Return the [X, Y] coordinate for the center point of the cell that contains the specified text.  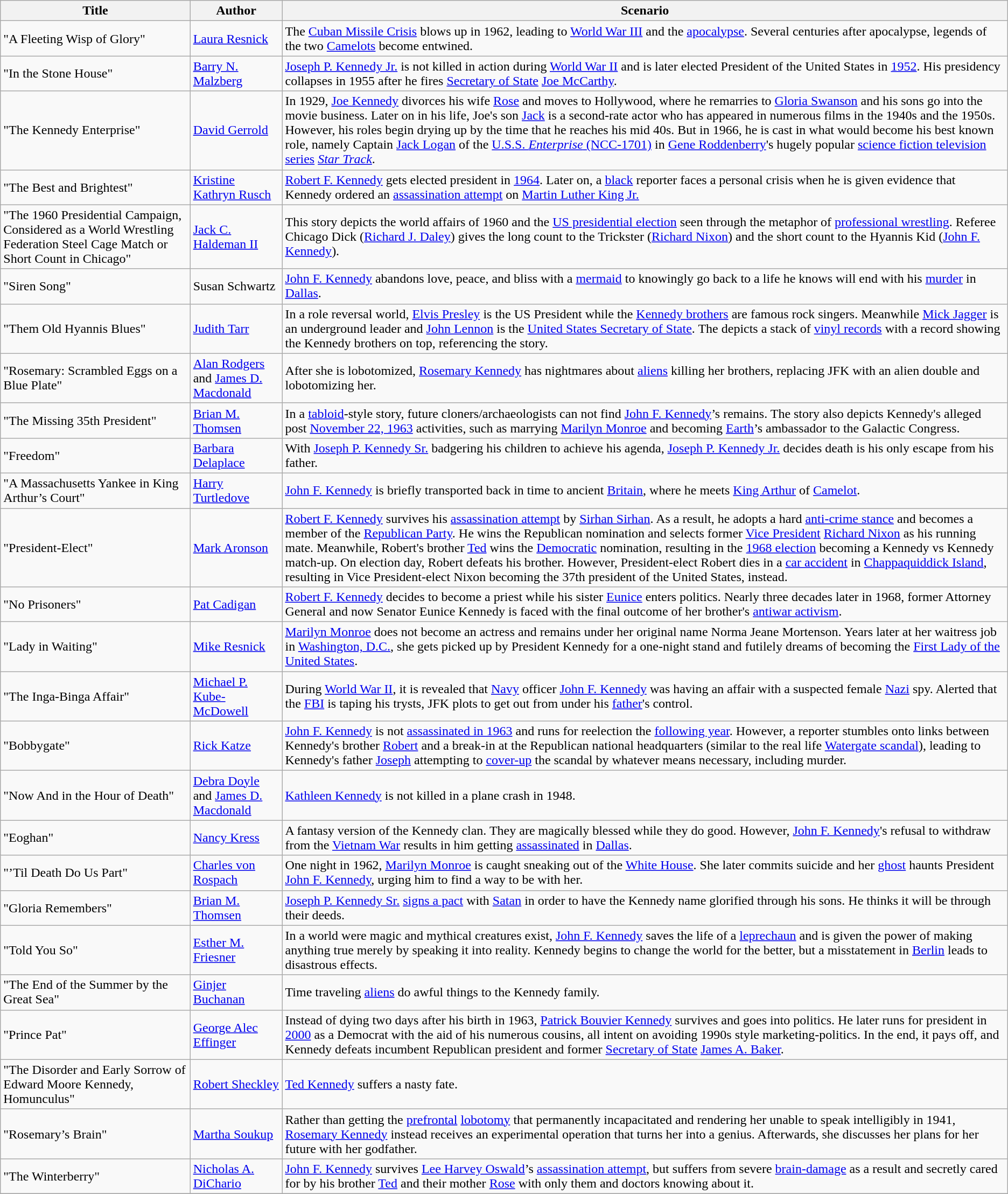
"The Winterberry" [95, 1176]
"Them Old Hyannis Blues" [95, 329]
"The Best and Brightest" [95, 187]
"A Massachusetts Yankee in King Arthur’s Court" [95, 490]
Alan Rodgers and James D. Macdonald [236, 378]
"Siren Song" [95, 287]
"The Missing 35th President" [95, 420]
Susan Schwartz [236, 287]
"’Til Death Do Us Part" [95, 872]
"The Inga-Binga Affair" [95, 696]
Charles von Rospach [236, 872]
Author [236, 11]
Time traveling aliens do awful things to the Kennedy family. [645, 992]
Pat Cadigan [236, 604]
Harry Turtledove [236, 490]
"Gloria Remembers" [95, 908]
"Freedom" [95, 456]
Debra Doyle and James D. Macdonald [236, 795]
"President-Elect" [95, 548]
Esther M. Friesner [236, 950]
Ted Kennedy suffers a nasty fate. [645, 1084]
Laura Resnick [236, 39]
Rick Katze [236, 746]
After she is lobotomized, Rosemary Kennedy has nightmares about aliens killing her brothers, replacing JFK with an alien double and lobotomizing her. [645, 378]
"The 1960 Presidential Campaign, Considered as a World Wrestling Federation Steel Cage Match or Short Count in Chicago" [95, 237]
George Alec Effinger [236, 1035]
Martha Soukup [236, 1134]
"Now And in the Hour of Death" [95, 795]
Nancy Kress [236, 838]
Title [95, 11]
"The End of the Summer by the Great Sea" [95, 992]
Jack C. Haldeman II [236, 237]
"Eoghan" [95, 838]
Nicholas A. DiChario [236, 1176]
Ginjer Buchanan [236, 992]
Joseph P. Kennedy Sr. signs a pact with Satan in order to have the Kennedy name glorified through his sons. He thinks it will be through their deeds. [645, 908]
"No Prisoners" [95, 604]
Judith Tarr [236, 329]
John F. Kennedy abandons love, peace, and bliss with a mermaid to knowingly go back to a life he knows will end with his murder in Dallas. [645, 287]
Mike Resnick [236, 647]
Barbara Delaplace [236, 456]
Robert Sheckley [236, 1084]
Mark Aronson [236, 548]
"Rosemary’s Brain" [95, 1134]
"Prince Pat" [95, 1035]
"A Fleeting Wisp of Glory" [95, 39]
With Joseph P. Kennedy Sr. badgering his children to achieve his agenda, Joseph P. Kennedy Jr. decides death is his only escape from his father. [645, 456]
"Rosemary: Scrambled Eggs on a Blue Plate" [95, 378]
"The Kennedy Enterprise" [95, 130]
David Gerrold [236, 130]
Barry N. Malzberg [236, 73]
John F. Kennedy is briefly transported back in time to ancient Britain, where he meets King Arthur of Camelot. [645, 490]
"Told You So" [95, 950]
Scenario [645, 11]
Michael P. Kube-McDowell [236, 696]
"Lady in Waiting" [95, 647]
Kathleen Kennedy is not killed in a plane crash in 1948. [645, 795]
"In the Stone House" [95, 73]
Kristine Kathryn Rusch [236, 187]
"Bobbygate" [95, 746]
"The Disorder and Early Sorrow of Edward Moore Kennedy, Homunculus" [95, 1084]
